Locate the cell with the specified text and output its (X, Y) center coordinate. 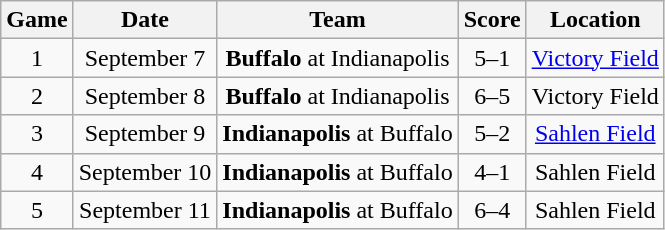
6–5 (492, 96)
Score (492, 20)
4–1 (492, 172)
September 8 (145, 96)
3 (37, 134)
5 (37, 210)
2 (37, 96)
6–4 (492, 210)
5–1 (492, 58)
September 9 (145, 134)
September 10 (145, 172)
5–2 (492, 134)
September 7 (145, 58)
Team (338, 20)
Date (145, 20)
Location (595, 20)
1 (37, 58)
September 11 (145, 210)
4 (37, 172)
Game (37, 20)
